Output the [X, Y] coordinate of the center of the cell containing the given text.  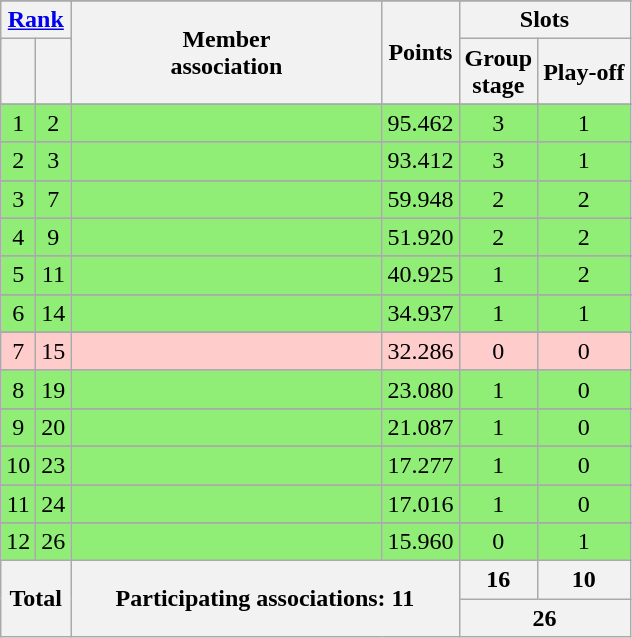
59.948 [420, 199]
20 [54, 427]
5 [18, 275]
Participating associations: 11 [265, 599]
95.462 [420, 123]
93.412 [420, 161]
14 [54, 313]
Slots [544, 20]
17.016 [420, 503]
17.277 [420, 465]
Points [420, 52]
Groupstage [498, 72]
15 [54, 351]
16 [498, 580]
15.960 [420, 542]
23.080 [420, 389]
40.925 [420, 275]
8 [18, 389]
4 [18, 237]
Rank [36, 20]
Memberassociation [226, 52]
32.286 [420, 351]
19 [54, 389]
23 [54, 465]
21.087 [420, 427]
34.937 [420, 313]
24 [54, 503]
6 [18, 313]
Total [36, 599]
51.920 [420, 237]
12 [18, 542]
Play-off [584, 72]
